Provide the (x, y) coordinate of the cell's center where the given text is located.  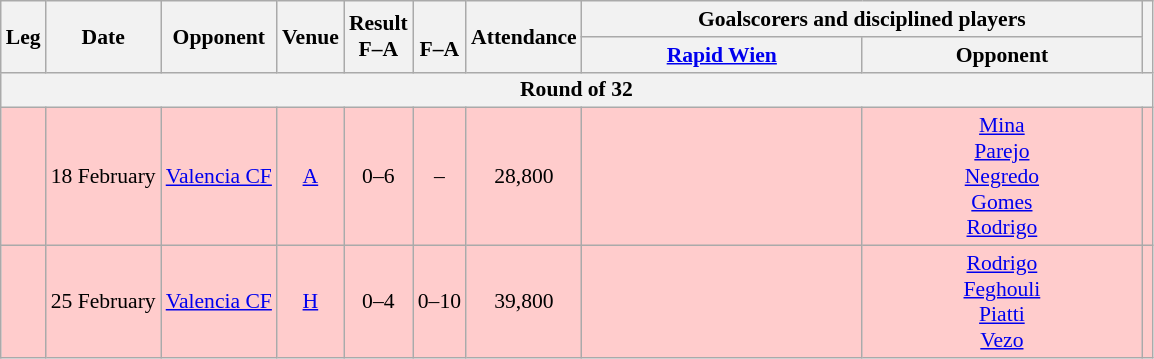
Round of 32 (576, 90)
Rodrigo Feghouli Piatti Vezo (1002, 302)
Attendance (524, 36)
Date (104, 36)
A (310, 177)
0–6 (378, 177)
Goalscorers and disciplined players (862, 19)
ResultF–A (378, 36)
F–A (440, 36)
Venue (310, 36)
0–10 (440, 302)
25 February (104, 302)
18 February (104, 177)
0–4 (378, 302)
Leg (24, 36)
H (310, 302)
Mina Parejo Negredo Gomes Rodrigo (1002, 177)
– (440, 177)
28,800 (524, 177)
Rapid Wien (722, 55)
39,800 (524, 302)
